Capture the cell that displays the provided text and extract its [x, y] central coordinate. 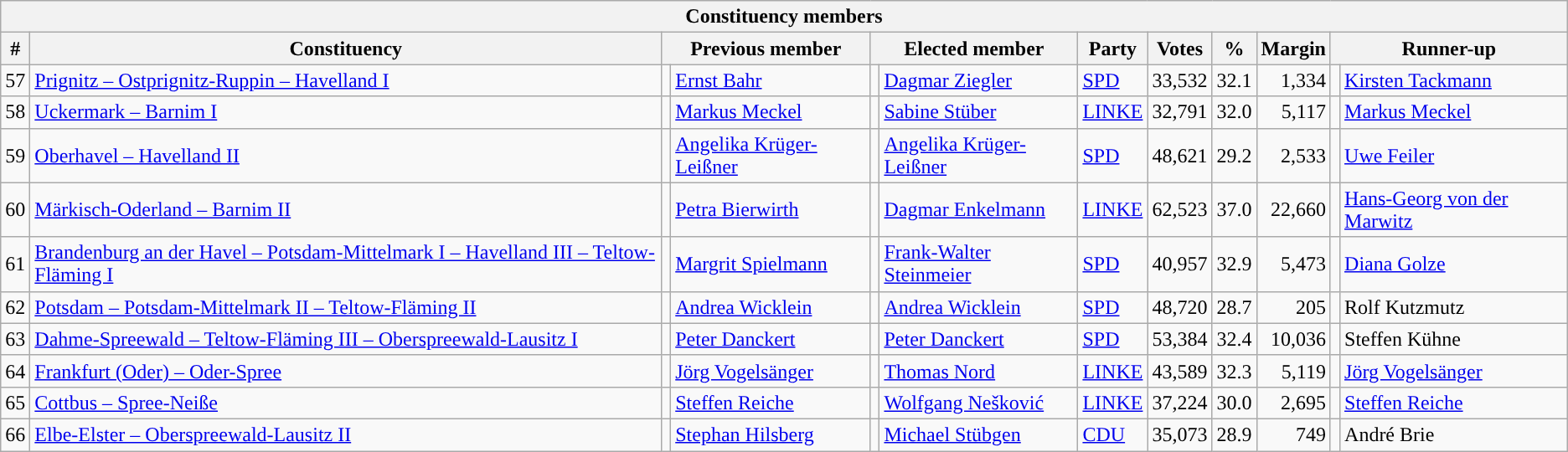
Sabine Stüber [978, 112]
32.4 [1235, 339]
37.0 [1235, 209]
43,589 [1179, 371]
Steffen Kühne [1454, 339]
Thomas Nord [978, 371]
% [1235, 49]
Dahme-Spreewald – Teltow-Fläming III – Oberspreewald-Lausitz I [346, 339]
Diana Golze [1454, 265]
Margrit Spielmann [771, 265]
61 [15, 265]
48,720 [1179, 307]
28.9 [1235, 434]
Frank-Walter Steinmeier [978, 265]
66 [15, 434]
2,533 [1293, 156]
Cottbus – Spree-Neiße [346, 403]
Elected member [974, 49]
Märkisch-Oderland – Barnim II [346, 209]
5,473 [1293, 265]
# [15, 49]
Oberhavel – Havelland II [346, 156]
10,036 [1293, 339]
5,117 [1293, 112]
32,791 [1179, 112]
57 [15, 80]
Margin [1293, 49]
Michael Stübgen [978, 434]
37,224 [1179, 403]
1,334 [1293, 80]
Prignitz – Ostprignitz-Ruppin – Havelland I [346, 80]
Wolfgang Nešković [978, 403]
CDU [1112, 434]
Constituency [346, 49]
5,119 [1293, 371]
Previous member [766, 49]
40,957 [1179, 265]
Uckermark – Barnim I [346, 112]
Hans-Georg von der Marwitz [1454, 209]
62 [15, 307]
28.7 [1235, 307]
Ernst Bahr [771, 80]
Constituency members [784, 17]
Runner-up [1449, 49]
32.1 [1235, 80]
Dagmar Enkelmann [978, 209]
32.9 [1235, 265]
59 [15, 156]
22,660 [1293, 209]
Stephan Hilsberg [771, 434]
60 [15, 209]
749 [1293, 434]
65 [15, 403]
32.3 [1235, 371]
Frankfurt (Oder) – Oder-Spree [346, 371]
Dagmar Ziegler [978, 80]
33,532 [1179, 80]
64 [15, 371]
Uwe Feiler [1454, 156]
32.0 [1235, 112]
205 [1293, 307]
Potsdam – Potsdam-Mittelmark II – Teltow-Fläming II [346, 307]
30.0 [1235, 403]
André Brie [1454, 434]
63 [15, 339]
Party [1112, 49]
53,384 [1179, 339]
29.2 [1235, 156]
Elbe-Elster – Oberspreewald-Lausitz II [346, 434]
58 [15, 112]
Kirsten Tackmann [1454, 80]
Votes [1179, 49]
35,073 [1179, 434]
62,523 [1179, 209]
2,695 [1293, 403]
Petra Bierwirth [771, 209]
48,621 [1179, 156]
Rolf Kutzmutz [1454, 307]
Brandenburg an der Havel – Potsdam-Mittelmark I – Havelland III – Teltow-Fläming I [346, 265]
